Provide the (X, Y) coordinate of the cell's center where the given text is located.  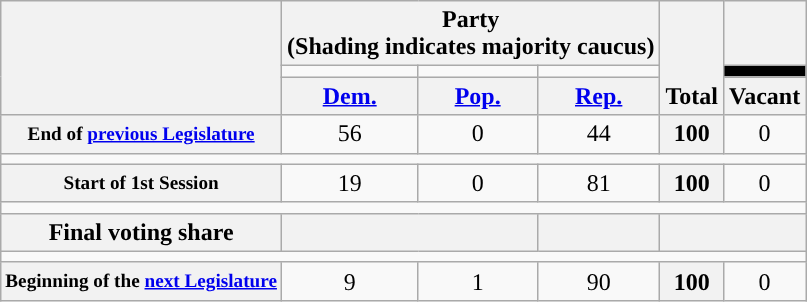
1 (478, 281)
Start of 1st Session (142, 183)
81 (598, 183)
End of previous Legislature (142, 134)
Total (692, 58)
90 (598, 281)
Pop. (478, 96)
Dem. (350, 96)
Final voting share (142, 232)
19 (350, 183)
Vacant (764, 96)
44 (598, 134)
56 (350, 134)
Party (Shading indicates majority caucus) (471, 34)
Rep. (598, 96)
Beginning of the next Legislature (142, 281)
9 (350, 281)
